Locate the cell with the specified text and output its [X, Y] center coordinate. 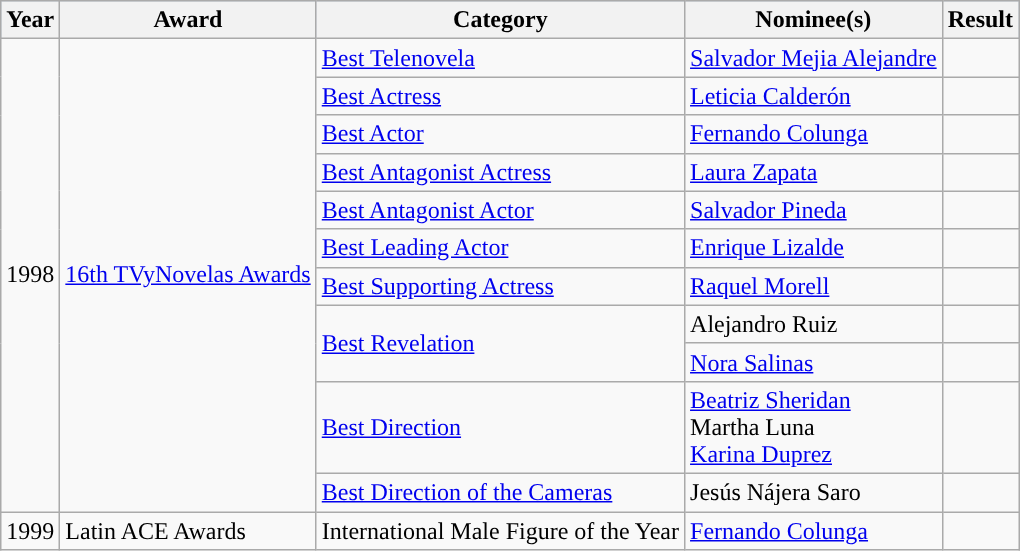
Alejandro Ruiz [814, 324]
Best Supporting Actress [500, 286]
Result [980, 20]
Best Direction of the Cameras [500, 492]
Best Antagonist Actress [500, 172]
Jesús Nájera Saro [814, 492]
Best Telenovela [500, 58]
Nora Salinas [814, 362]
Category [500, 20]
Best Actress [500, 96]
Leticia Calderón [814, 96]
Best Antagonist Actor [500, 210]
Salvador Pineda [814, 210]
Raquel Morell [814, 286]
Best Actor [500, 134]
Nominee(s) [814, 20]
16th TVyNovelas Awards [188, 276]
Latin ACE Awards [188, 531]
Year [30, 20]
Laura Zapata [814, 172]
1998 [30, 276]
Beatriz Sheridan Martha Luna Karina Duprez [814, 427]
Award [188, 20]
International Male Figure of the Year [500, 531]
1999 [30, 531]
Enrique Lizalde [814, 248]
Best Leading Actor [500, 248]
Best Direction [500, 427]
Salvador Mejia Alejandre [814, 58]
Best Revelation [500, 343]
